Search for the cell housing the specified text and yield its [x, y] center coordinate. 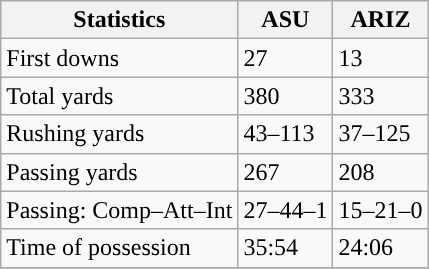
ARIZ [380, 20]
208 [380, 172]
ASU [286, 20]
15–21–0 [380, 210]
Passing yards [120, 172]
Statistics [120, 20]
333 [380, 96]
Total yards [120, 96]
First downs [120, 58]
Time of possession [120, 248]
Rushing yards [120, 134]
13 [380, 58]
380 [286, 96]
35:54 [286, 248]
Passing: Comp–Att–Int [120, 210]
43–113 [286, 134]
24:06 [380, 248]
37–125 [380, 134]
27 [286, 58]
27–44–1 [286, 210]
267 [286, 172]
